From the cell containing the given text, extract its center point as [x, y] coordinate. 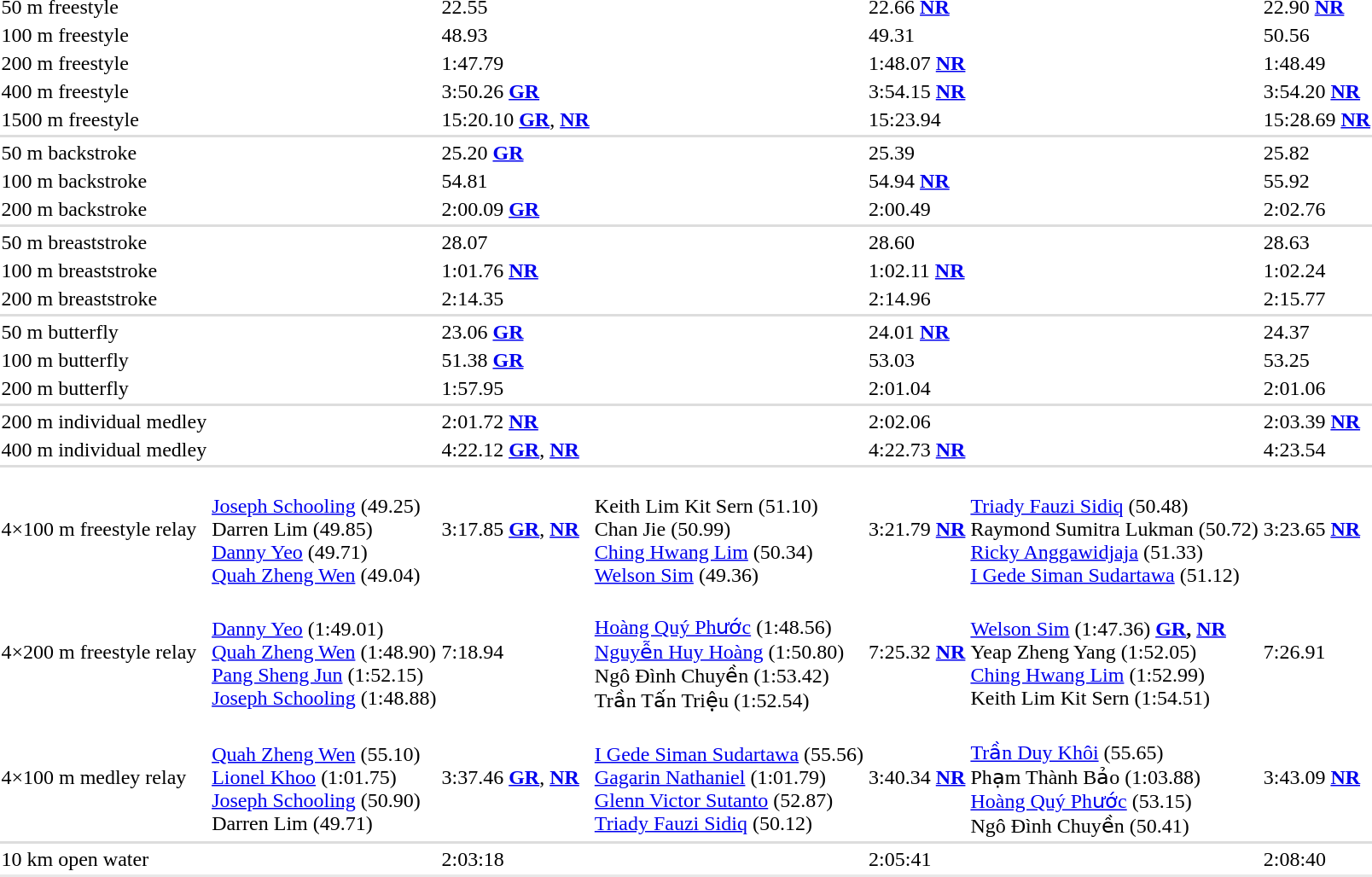
50.56 [1317, 35]
Welson Sim (1:47.36) GR, NRYeap Zheng Yang (1:52.05)Ching Hwang Lim (1:52.99)Keith Lim Kit Sern (1:54.51) [1114, 652]
2:00.49 [917, 209]
1500 m freestyle [104, 119]
24.01 NR [917, 332]
3:23.65 NR [1317, 529]
Trần Duy Khôi (55.65)Phạm Thành Bảo (1:03.88)Hoàng Quý Phước (53.15)Ngô Đình Chuyền (50.41) [1114, 777]
54.94 NR [917, 181]
4:22.12 GR, NR [515, 450]
1:47.79 [515, 63]
48.93 [515, 35]
3:17.85 GR, NR [515, 529]
Hoàng Quý Phước (1:48.56)Nguyễn Huy Hoàng (1:50.80)Ngô Đình Chuyền (1:53.42)Trần Tấn Triệu (1:52.54) [729, 652]
2:02.76 [1317, 209]
2:03:18 [515, 859]
100 m breaststroke [104, 270]
Keith Lim Kit Sern (51.10)Chan Jie (50.99)Ching Hwang Lim (50.34)Welson Sim (49.36) [729, 529]
100 m butterfly [104, 360]
53.03 [917, 360]
3:21.79 NR [917, 529]
10 km open water [104, 859]
2:00.09 GR [515, 209]
25.82 [1317, 153]
Joseph Schooling (49.25)Darren Lim (49.85)Danny Yeo (49.71)Quah Zheng Wen (49.04) [324, 529]
Triady Fauzi Sidiq (50.48)Raymond Sumitra Lukman (50.72)Ricky Anggawidjaja (51.33)I Gede Siman Sudartawa (51.12) [1114, 529]
28.60 [917, 242]
200 m backstroke [104, 209]
7:26.91 [1317, 652]
4×200 m freestyle relay [104, 652]
100 m freestyle [104, 35]
200 m butterfly [104, 388]
3:37.46 GR, NR [515, 777]
2:05:41 [917, 859]
50 m butterfly [104, 332]
4:23.54 [1317, 450]
2:08:40 [1317, 859]
2:01.72 NR [515, 421]
1:02.24 [1317, 270]
3:54.15 NR [917, 91]
3:50.26 GR [515, 91]
200 m freestyle [104, 63]
28.63 [1317, 242]
I Gede Siman Sudartawa (55.56)Gagarin Nathaniel (1:01.79)Glenn Victor Sutanto (52.87)Triady Fauzi Sidiq (50.12) [729, 777]
200 m breaststroke [104, 299]
15:23.94 [917, 119]
15:20.10 GR, NR [515, 119]
2:01.04 [917, 388]
Danny Yeo (1:49.01)Quah Zheng Wen (1:48.90)Pang Sheng Jun (1:52.15)Joseph Schooling (1:48.88) [324, 652]
1:01.76 NR [515, 270]
3:43.09 NR [1317, 777]
4×100 m medley relay [104, 777]
4:22.73 NR [917, 450]
2:15.77 [1317, 299]
100 m backstroke [104, 181]
2:02.06 [917, 421]
1:02.11 NR [917, 270]
23.06 GR [515, 332]
4×100 m freestyle relay [104, 529]
1:48.49 [1317, 63]
2:14.96 [917, 299]
50 m backstroke [104, 153]
7:18.94 [515, 652]
15:28.69 NR [1317, 119]
1:48.07 NR [917, 63]
51.38 GR [515, 360]
53.25 [1317, 360]
1:57.95 [515, 388]
7:25.32 NR [917, 652]
2:14.35 [515, 299]
28.07 [515, 242]
200 m individual medley [104, 421]
400 m individual medley [104, 450]
25.20 GR [515, 153]
400 m freestyle [104, 91]
3:54.20 NR [1317, 91]
55.92 [1317, 181]
Quah Zheng Wen (55.10)Lionel Khoo (1:01.75)Joseph Schooling (50.90)Darren Lim (49.71) [324, 777]
50 m breaststroke [104, 242]
54.81 [515, 181]
2:03.39 NR [1317, 421]
25.39 [917, 153]
3:40.34 NR [917, 777]
49.31 [917, 35]
24.37 [1317, 332]
2:01.06 [1317, 388]
